Extract the (X, Y) coordinate from the center of the cell holding the provided text.  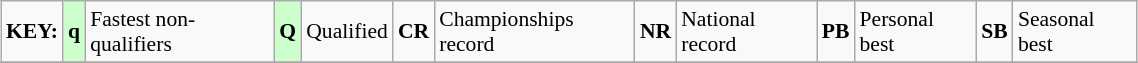
Championships record (534, 32)
Qualified (347, 32)
Personal best (916, 32)
NR (656, 32)
CR (414, 32)
Seasonal best (1075, 32)
PB (836, 32)
Fastest non-qualifiers (180, 32)
SB (994, 32)
National record (746, 32)
Q (288, 32)
KEY: (32, 32)
q (74, 32)
